Output the (x, y) coordinate of the center of the cell containing the given text.  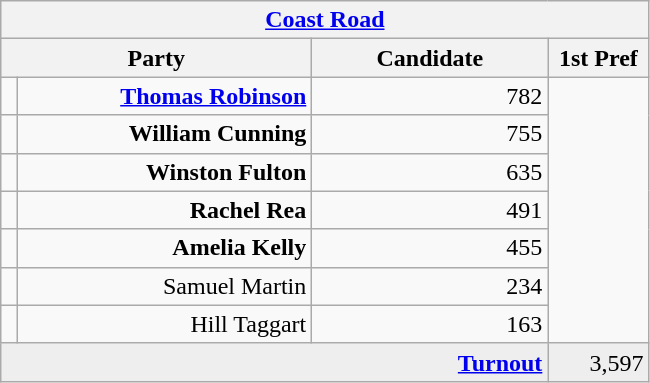
1st Pref (598, 58)
Thomas Robinson (164, 96)
Rachel Rea (164, 210)
Turnout (274, 362)
Coast Road (325, 20)
455 (430, 248)
Amelia Kelly (164, 248)
Candidate (430, 58)
755 (430, 134)
163 (430, 324)
491 (430, 210)
Samuel Martin (164, 286)
Winston Fulton (164, 172)
Hill Taggart (164, 324)
Party (156, 58)
635 (430, 172)
William Cunning (164, 134)
782 (430, 96)
234 (430, 286)
3,597 (598, 362)
